Detect which cell encompasses the target text, then output its (X, Y) center coordinate. 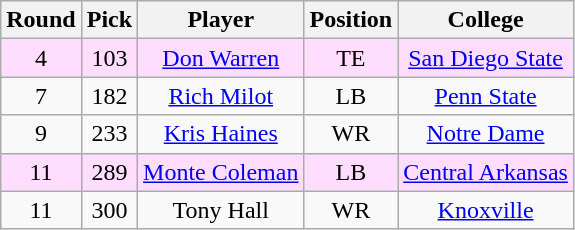
Knoxville (486, 210)
Monte Coleman (221, 172)
233 (109, 134)
182 (109, 96)
San Diego State (486, 58)
Pick (109, 20)
Penn State (486, 96)
7 (41, 96)
Tony Hall (221, 210)
Position (351, 20)
4 (41, 58)
Round (41, 20)
Don Warren (221, 58)
289 (109, 172)
Notre Dame (486, 134)
Central Arkansas (486, 172)
College (486, 20)
Kris Haines (221, 134)
TE (351, 58)
Rich Milot (221, 96)
Player (221, 20)
300 (109, 210)
103 (109, 58)
9 (41, 134)
